For the text-containing cell, return its midpoint in (X, Y) coordinate format. 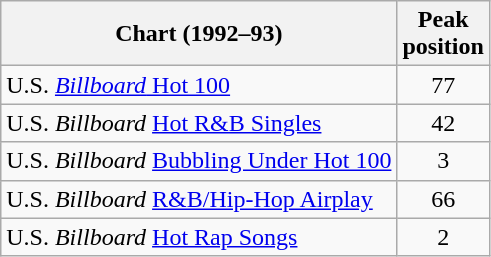
U.S. Billboard Bubbling Under Hot 100 (199, 161)
3 (443, 161)
Peakposition (443, 34)
U.S. Billboard Hot Rap Songs (199, 237)
42 (443, 123)
U.S. Billboard Hot 100 (199, 85)
Chart (1992–93) (199, 34)
2 (443, 237)
66 (443, 199)
U.S. Billboard R&B/Hip-Hop Airplay (199, 199)
77 (443, 85)
U.S. Billboard Hot R&B Singles (199, 123)
